From the cell containing the given text, extract its center point as (x, y) coordinate. 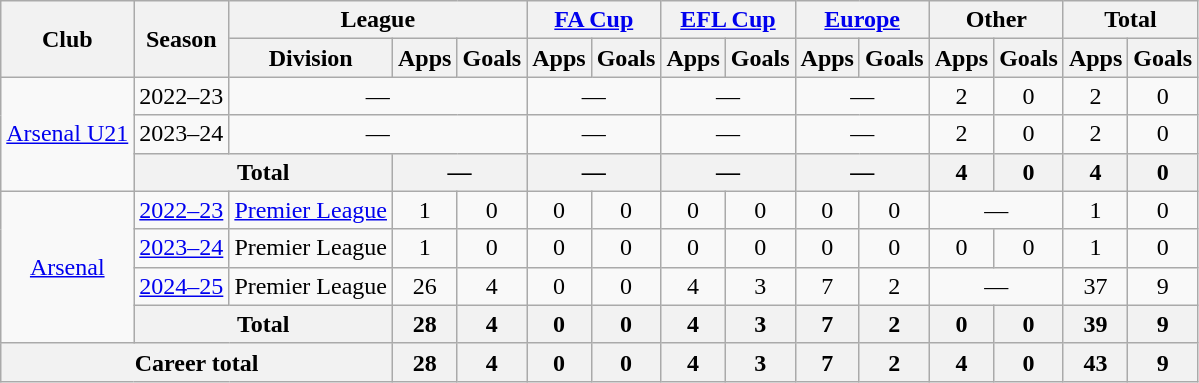
EFL Cup (728, 20)
Europe (862, 20)
FA Cup (594, 20)
Club (68, 39)
Season (182, 39)
Arsenal U21 (68, 134)
37 (1095, 286)
2024–25 (182, 286)
Arsenal (68, 267)
43 (1095, 362)
39 (1095, 324)
26 (425, 286)
Division (311, 58)
Other (996, 20)
Career total (197, 362)
League (378, 20)
